Capture the cell that displays the provided text and extract its (X, Y) central coordinate. 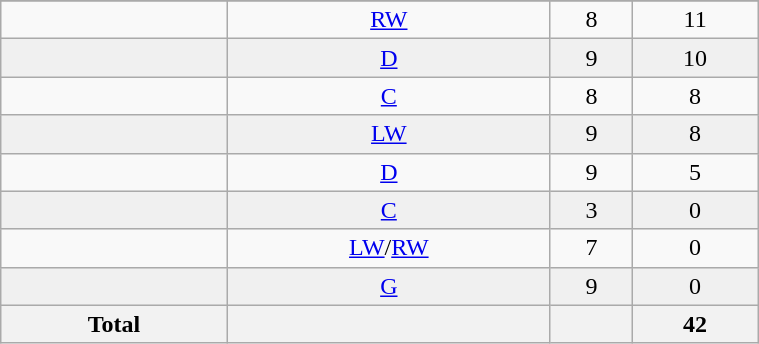
10 (696, 58)
Total (114, 324)
5 (696, 172)
LW/RW (388, 248)
3 (591, 210)
RW (388, 20)
42 (696, 324)
G (388, 286)
11 (696, 20)
7 (591, 248)
LW (388, 134)
